Scan for the cell matching the given text and deliver its (x, y) coordinate at center. 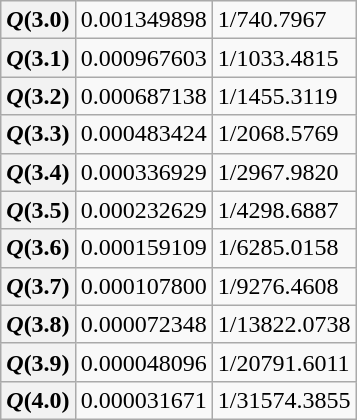
1/20791.6011 (284, 362)
1/13822.0738 (284, 324)
1/1033.4815 (284, 58)
1/2967.9820 (284, 172)
Q(3.4) (38, 172)
Q(3.0) (38, 20)
1/4298.6887 (284, 210)
0.000967603 (144, 58)
Q(4.0) (38, 400)
Q(3.9) (38, 362)
Q(3.8) (38, 324)
0.000159109 (144, 248)
0.000336929 (144, 172)
Q(3.1) (38, 58)
1/2068.5769 (284, 134)
1/9276.4608 (284, 286)
0.001349898 (144, 20)
Q(3.2) (38, 96)
1/6285.0158 (284, 248)
Q(3.6) (38, 248)
0.000687138 (144, 96)
Q(3.5) (38, 210)
0.000031671 (144, 400)
0.000072348 (144, 324)
0.000483424 (144, 134)
0.000048096 (144, 362)
1/31574.3855 (284, 400)
Q(3.3) (38, 134)
1/1455.3119 (284, 96)
0.000232629 (144, 210)
Q(3.7) (38, 286)
1/740.7967 (284, 20)
0.000107800 (144, 286)
